Scan for the cell matching the given text and deliver its [X, Y] coordinate at center. 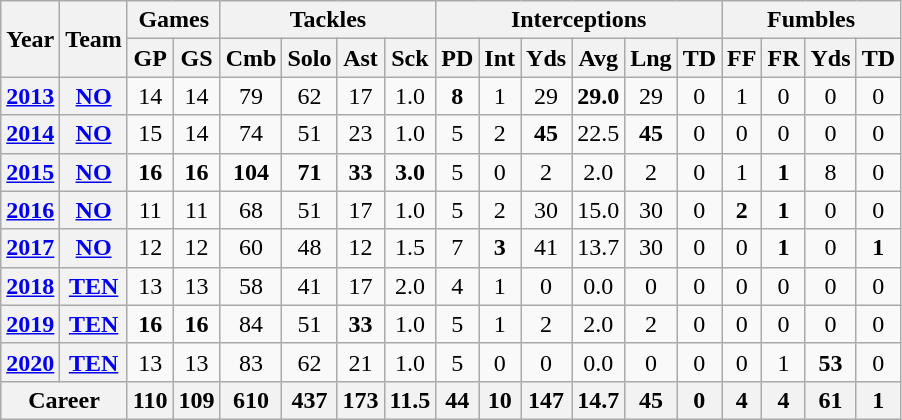
FF [742, 58]
Interceptions [579, 20]
68 [251, 210]
Avg [598, 58]
Fumbles [812, 20]
Team [94, 39]
3.0 [410, 172]
21 [360, 362]
53 [830, 362]
Career [64, 400]
1.5 [410, 248]
3 [500, 248]
Cmb [251, 58]
7 [458, 248]
PD [458, 58]
173 [360, 400]
Games [174, 20]
2017 [30, 248]
109 [196, 400]
61 [830, 400]
2015 [30, 172]
15.0 [598, 210]
58 [251, 286]
FR [784, 58]
Tackles [328, 20]
60 [251, 248]
Sck [410, 58]
74 [251, 134]
79 [251, 96]
14.7 [598, 400]
15 [150, 134]
Ast [360, 58]
104 [251, 172]
13.7 [598, 248]
Int [500, 58]
10 [500, 400]
71 [310, 172]
2013 [30, 96]
437 [310, 400]
2019 [30, 324]
2014 [30, 134]
2018 [30, 286]
Year [30, 39]
GP [150, 58]
610 [251, 400]
48 [310, 248]
147 [546, 400]
110 [150, 400]
Solo [310, 58]
44 [458, 400]
2020 [30, 362]
GS [196, 58]
23 [360, 134]
Lng [651, 58]
84 [251, 324]
22.5 [598, 134]
83 [251, 362]
2016 [30, 210]
29.0 [598, 96]
11.5 [410, 400]
